Detect which cell encompasses the target text, then output its [x, y] center coordinate. 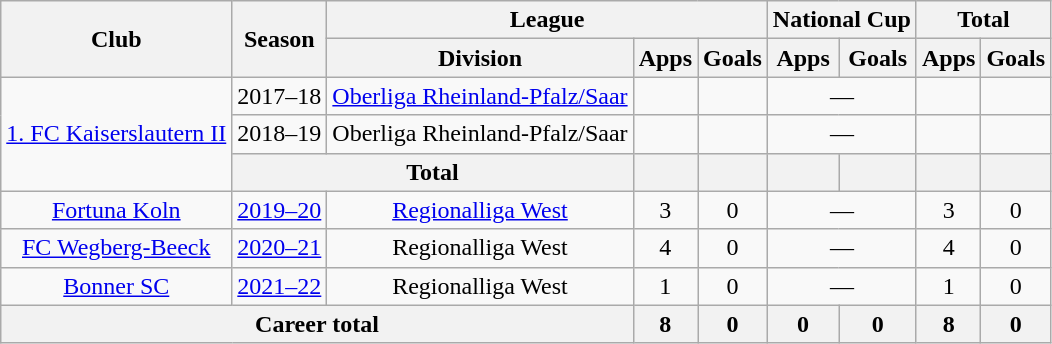
Fortuna Koln [116, 210]
Club [116, 39]
National Cup [842, 20]
Career total [317, 324]
League [547, 20]
Season [280, 39]
1. FC Kaiserslautern II [116, 134]
2021–22 [280, 286]
Division [480, 58]
Bonner SC [116, 286]
2017–18 [280, 96]
2019–20 [280, 210]
FC Wegberg-Beeck [116, 248]
2020–21 [280, 248]
2018–19 [280, 134]
